Determine the [X, Y] coordinate at the center of the cell enclosing the given text.  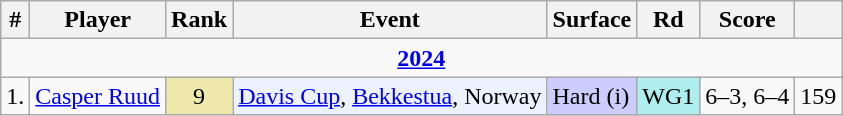
2024 [422, 58]
Event [390, 20]
9 [200, 96]
6–3, 6–4 [748, 96]
Player [98, 20]
Hard (i) [592, 96]
Casper Ruud [98, 96]
WG1 [668, 96]
Rd [668, 20]
Surface [592, 20]
Score [748, 20]
# [16, 20]
Rank [200, 20]
Davis Cup, Bekkestua, Norway [390, 96]
159 [818, 96]
1. [16, 96]
